For the text-containing cell, return its midpoint in [X, Y] coordinate format. 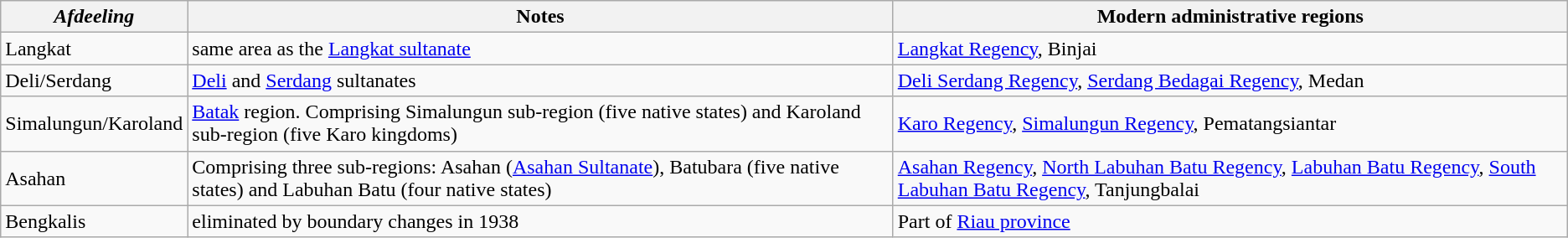
Deli and Serdang sultanates [540, 80]
Langkat [94, 49]
Langkat Regency, Binjai [1230, 49]
Bengkalis [94, 221]
Comprising three sub-regions: Asahan (Asahan Sultanate), Batubara (five native states) and Labuhan Batu (four native states) [540, 178]
Karo Regency, Simalungun Regency, Pematangsiantar [1230, 124]
Asahan Regency, North Labuhan Batu Regency, Labuhan Batu Regency, South Labuhan Batu Regency, Tanjungbalai [1230, 178]
Notes [540, 17]
Part of Riau province [1230, 221]
Modern administrative regions [1230, 17]
Deli Serdang Regency, Serdang Bedagai Regency, Medan [1230, 80]
Simalungun/Karoland [94, 124]
Afdeeling [94, 17]
same area as the Langkat sultanate [540, 49]
Asahan [94, 178]
eliminated by boundary changes in 1938 [540, 221]
Batak region. Comprising Simalungun sub-region (five native states) and Karoland sub-region (five Karo kingdoms) [540, 124]
Deli/Serdang [94, 80]
